Identify which cell holds the provided text, then report its [x, y] central coordinate. 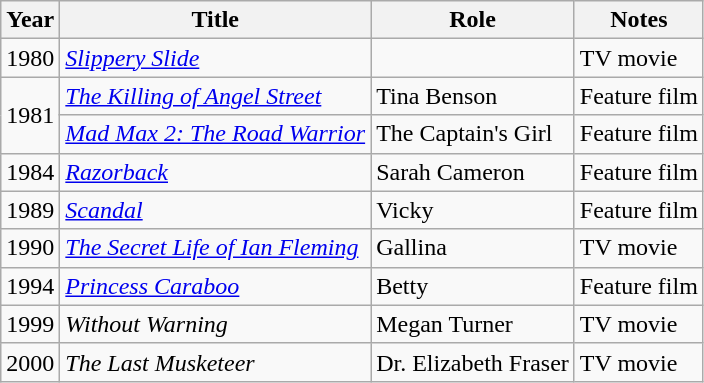
1984 [30, 172]
1981 [30, 115]
The Killing of Angel Street [216, 96]
1999 [30, 324]
Mad Max 2: The Road Warrior [216, 134]
The Captain's Girl [473, 134]
Razorback [216, 172]
Tina Benson [473, 96]
1980 [30, 58]
Year [30, 20]
Dr. Elizabeth Fraser [473, 362]
Slippery Slide [216, 58]
1990 [30, 248]
The Last Musketeer [216, 362]
Title [216, 20]
Princess Caraboo [216, 286]
Megan Turner [473, 324]
The Secret Life of Ian Fleming [216, 248]
Sarah Cameron [473, 172]
Notes [638, 20]
Vicky [473, 210]
Role [473, 20]
1994 [30, 286]
Betty [473, 286]
1989 [30, 210]
Without Warning [216, 324]
Scandal [216, 210]
Gallina [473, 248]
2000 [30, 362]
